Output the [X, Y] coordinate of the center of the cell containing the given text.  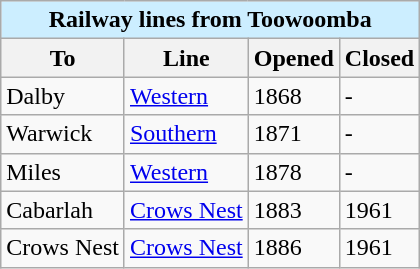
Warwick [63, 134]
1878 [294, 172]
Dalby [63, 96]
1883 [294, 210]
Opened [294, 58]
Southern [186, 134]
Railway lines from Toowoomba [210, 20]
To [63, 58]
Line [186, 58]
Closed [379, 58]
1871 [294, 134]
Cabarlah [63, 210]
1868 [294, 96]
1886 [294, 248]
Miles [63, 172]
